Search for the cell housing the specified text and yield its (x, y) center coordinate. 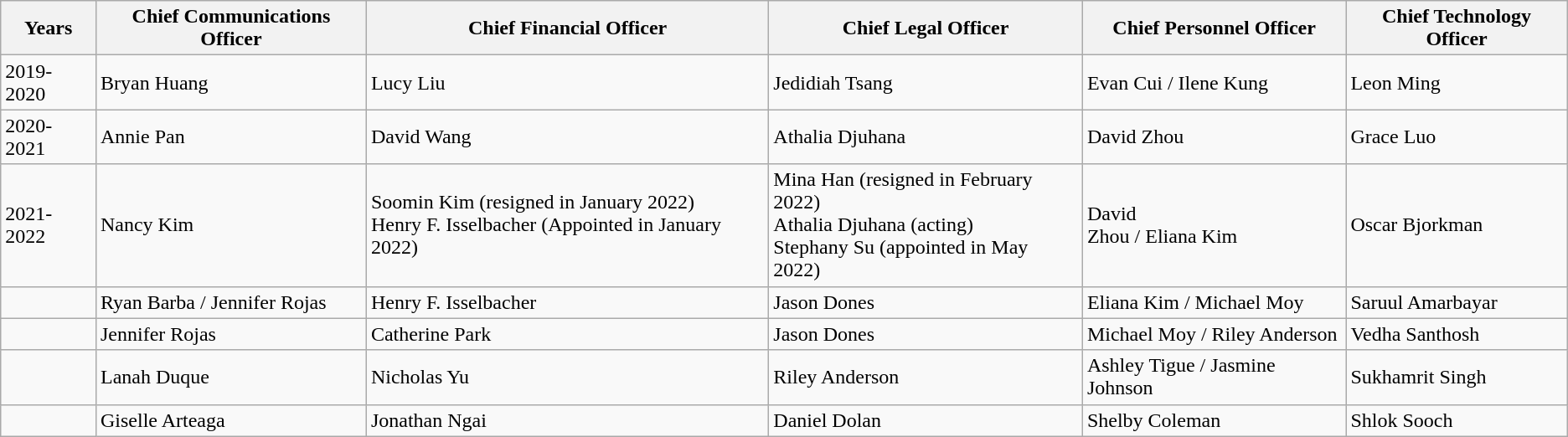
2019-2020 (49, 82)
Saruul Amarbayar (1457, 302)
Leon Ming (1457, 82)
Jedidiah Tsang (926, 82)
Shelby Coleman (1214, 420)
2020-2021 (49, 137)
Lanah Duque (231, 377)
Jennifer Rojas (231, 334)
Evan Cui / Ilene Kung (1214, 82)
Lucy Liu (567, 82)
Soomin Kim (resigned in January 2022)Henry F. Isselbacher (Appointed in January 2022) (567, 225)
Bryan Huang (231, 82)
Chief Communications Officer (231, 28)
Henry F. Isselbacher (567, 302)
Mina Han (resigned in February 2022)Athalia Djuhana (acting)Stephany Su (appointed in May 2022) (926, 225)
Chief Financial Officer (567, 28)
Oscar Bjorkman (1457, 225)
Nicholas Yu (567, 377)
Sukhamrit Singh (1457, 377)
Michael Moy / Riley Anderson (1214, 334)
Riley Anderson (926, 377)
Chief Legal Officer (926, 28)
Vedha Santhosh (1457, 334)
Chief Technology Officer (1457, 28)
Shlok Sooch (1457, 420)
Ryan Barba / Jennifer Rojas (231, 302)
Daniel Dolan (926, 420)
DavidZhou / Eliana Kim (1214, 225)
Chief Personnel Officer (1214, 28)
Years (49, 28)
Catherine Park (567, 334)
Athalia Djuhana (926, 137)
Nancy Kim (231, 225)
Ashley Tigue / Jasmine Johnson (1214, 377)
Jonathan Ngai (567, 420)
Grace Luo (1457, 137)
Giselle Arteaga (231, 420)
Annie Pan (231, 137)
Eliana Kim / Michael Moy (1214, 302)
David Zhou (1214, 137)
2021-2022 (49, 225)
David Wang (567, 137)
